Return the (X, Y) coordinate for the center point of the cell that contains the specified text.  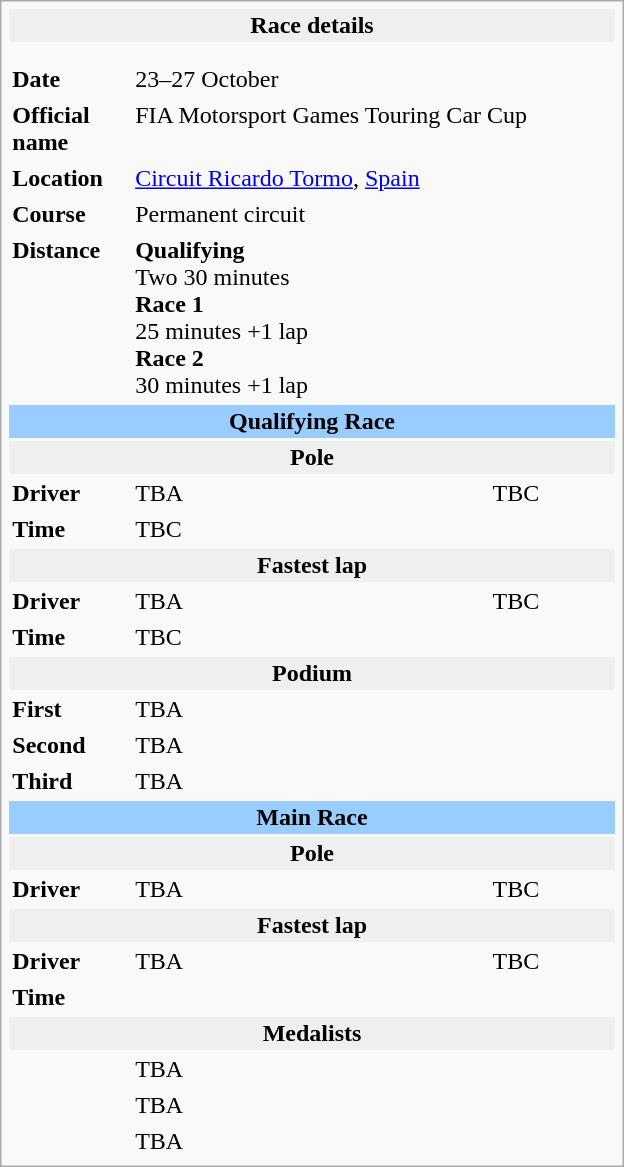
Permanent circuit (374, 214)
Main Race (312, 818)
Official name (69, 129)
Medalists (312, 1034)
Location (69, 178)
Date (69, 80)
Race details (312, 26)
First (69, 710)
Second (69, 746)
Course (69, 214)
23–27 October (309, 80)
Circuit Ricardo Tormo, Spain (374, 178)
Qualifying Race (312, 422)
Distance (69, 318)
Qualifying Two 30 minutesRace 125 minutes +1 lapRace 230 minutes +1 lap (374, 318)
FIA Motorsport Games Touring Car Cup (374, 129)
Third (69, 782)
Podium (312, 674)
